Capture the cell that displays the provided text and extract its [X, Y] central coordinate. 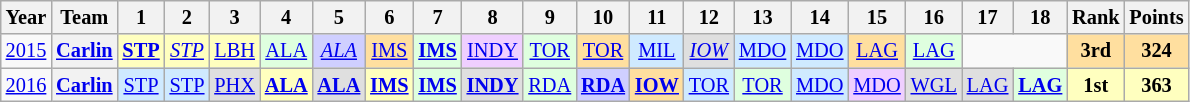
9 [550, 17]
LBH [234, 51]
8 [493, 17]
12 [709, 17]
2016 [26, 85]
WGL [934, 85]
3 [234, 17]
2015 [26, 51]
14 [820, 17]
3rd [1096, 51]
1 [140, 17]
Rank [1096, 17]
5 [340, 17]
Year [26, 17]
Team [84, 17]
15 [876, 17]
PHX [234, 85]
363 [1156, 85]
11 [657, 17]
2 [188, 17]
1st [1096, 85]
4 [286, 17]
6 [389, 17]
18 [1040, 17]
17 [988, 17]
7 [437, 17]
10 [603, 17]
13 [762, 17]
MIL [657, 51]
324 [1156, 51]
16 [934, 17]
Points [1156, 17]
